Identify which cell holds the provided text, then report its [x, y] central coordinate. 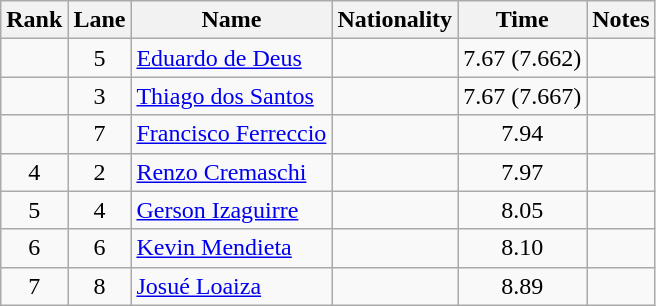
Eduardo de Deus [232, 58]
Francisco Ferreccio [232, 134]
8 [100, 286]
8.89 [522, 286]
8.05 [522, 210]
Kevin Mendieta [232, 248]
Gerson Izaguirre [232, 210]
2 [100, 172]
8.10 [522, 248]
3 [100, 96]
7.94 [522, 134]
Notes [621, 20]
Nationality [395, 20]
Rank [34, 20]
Josué Loaiza [232, 286]
Thiago dos Santos [232, 96]
7.67 (7.662) [522, 58]
Name [232, 20]
Renzo Cremaschi [232, 172]
7.67 (7.667) [522, 96]
Time [522, 20]
7.97 [522, 172]
Lane [100, 20]
